Search for the cell housing the specified text and yield its [x, y] center coordinate. 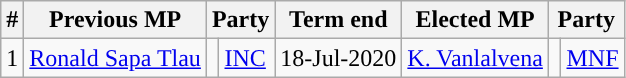
K. Vanlalvena [476, 58]
1 [12, 58]
Previous MP [116, 20]
INC [247, 58]
# [12, 20]
Elected MP [476, 20]
18-Jul-2020 [338, 58]
Ronald Sapa Tlau [116, 58]
MNF [592, 58]
Term end [338, 20]
